Detect which cell encompasses the target text, then output its [x, y] center coordinate. 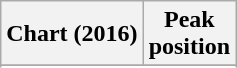
Chart (2016) [72, 34]
Peak position [189, 34]
